Search for the cell housing the specified text and yield its [X, Y] center coordinate. 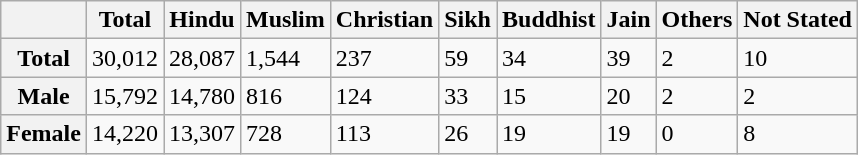
28,087 [202, 58]
14,220 [124, 134]
124 [384, 96]
Not Stated [798, 20]
8 [798, 134]
14,780 [202, 96]
0 [697, 134]
Sikh [468, 20]
Male [44, 96]
Female [44, 134]
13,307 [202, 134]
26 [468, 134]
113 [384, 134]
39 [628, 58]
816 [286, 96]
20 [628, 96]
15 [548, 96]
Jain [628, 20]
Hindu [202, 20]
10 [798, 58]
33 [468, 96]
34 [548, 58]
Muslim [286, 20]
728 [286, 134]
Others [697, 20]
59 [468, 58]
Christian [384, 20]
30,012 [124, 58]
1,544 [286, 58]
Buddhist [548, 20]
237 [384, 58]
15,792 [124, 96]
